Output the [x, y] coordinate of the center of the cell containing the given text.  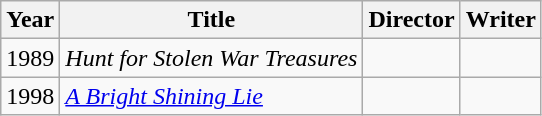
Hunt for Stolen War Treasures [212, 58]
Title [212, 20]
Director [412, 20]
A Bright Shining Lie [212, 96]
1998 [30, 96]
Year [30, 20]
1989 [30, 58]
Writer [500, 20]
